Determine the (X, Y) coordinate at the center of the cell enclosing the given text.  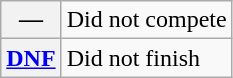
Did not compete (146, 20)
DNF (31, 58)
Did not finish (146, 58)
— (31, 20)
